Determine the (x, y) coordinate at the center of the cell enclosing the given text.  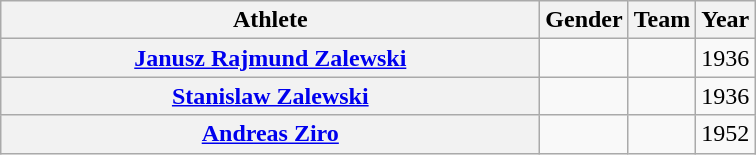
Stanislaw Zalewski (270, 96)
Athlete (270, 20)
Gender (584, 20)
Team (662, 20)
Year (726, 20)
Andreas Ziro (270, 134)
1952 (726, 134)
Janusz Rajmund Zalewski (270, 58)
